Search for the cell housing the specified text and yield its [X, Y] center coordinate. 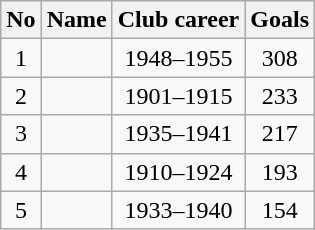
4 [21, 172]
3 [21, 134]
No [21, 20]
1933–1940 [178, 210]
1948–1955 [178, 58]
1935–1941 [178, 134]
Goals [280, 20]
5 [21, 210]
Club career [178, 20]
217 [280, 134]
1 [21, 58]
1901–1915 [178, 96]
193 [280, 172]
154 [280, 210]
308 [280, 58]
233 [280, 96]
2 [21, 96]
1910–1924 [178, 172]
Name [76, 20]
